Extract the (X, Y) coordinate from the center of the cell holding the provided text.  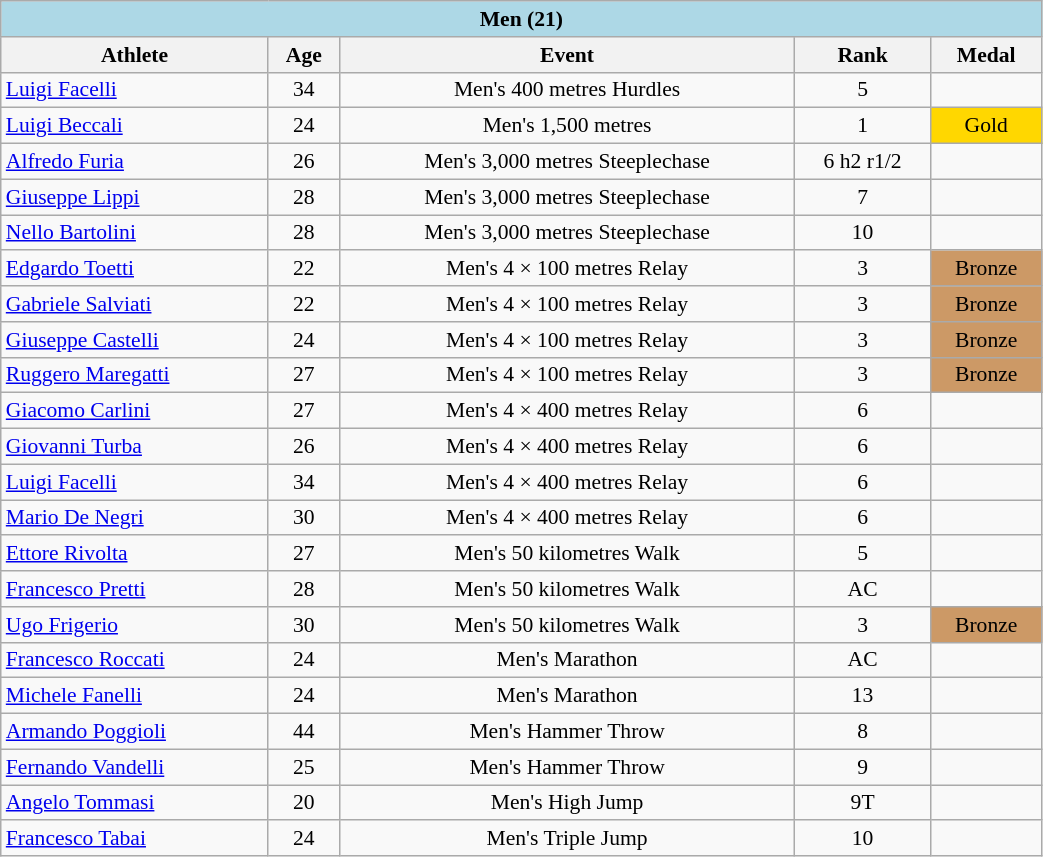
Fernando Vandelli (135, 767)
9T (863, 803)
Age (304, 55)
Michele Fanelli (135, 696)
Alfredo Furia (135, 162)
Giuseppe Castelli (135, 340)
Francesco Roccati (135, 660)
Men's 1,500 metres (566, 126)
Rank (863, 55)
Giovanni Turba (135, 447)
Giuseppe Lippi (135, 197)
Nello Bartolini (135, 233)
Luigi Beccali (135, 126)
7 (863, 197)
Francesco Tabai (135, 839)
Ettore Rivolta (135, 554)
Gold (986, 126)
9 (863, 767)
25 (304, 767)
Ruggero Maregatti (135, 375)
6 h2 r1/2 (863, 162)
44 (304, 732)
Men's Triple Jump (566, 839)
Francesco Pretti (135, 589)
Gabriele Salviati (135, 304)
13 (863, 696)
8 (863, 732)
Edgardo Toetti (135, 269)
Event (566, 55)
20 (304, 803)
1 (863, 126)
Athlete (135, 55)
Mario De Negri (135, 518)
Armando Poggioli (135, 732)
Men's 400 metres Hurdles (566, 90)
Men (21) (522, 19)
Men's High Jump (566, 803)
Giacomo Carlini (135, 411)
Angelo Tommasi (135, 803)
Medal (986, 55)
Ugo Frigerio (135, 625)
